Search for the cell housing the specified text and yield its (x, y) center coordinate. 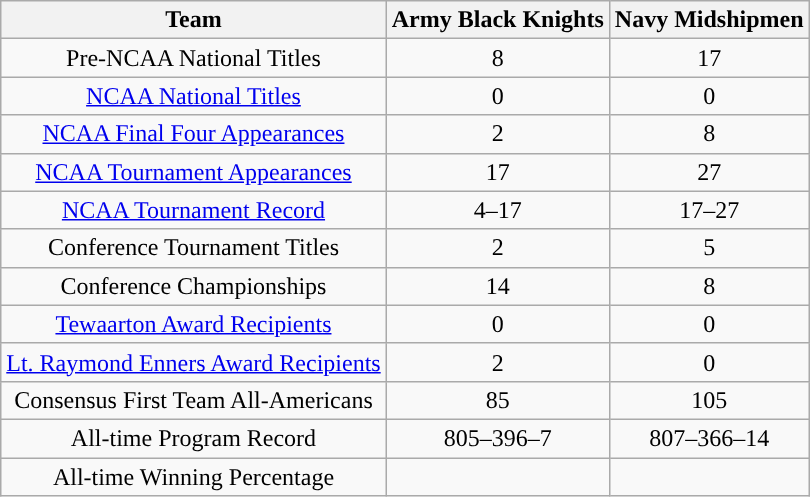
105 (709, 400)
Navy Midshipmen (709, 20)
17–27 (709, 210)
85 (498, 400)
Conference Championships (194, 286)
Consensus First Team All-Americans (194, 400)
Pre-NCAA National Titles (194, 58)
Tewaarton Award Recipients (194, 324)
NCAA Tournament Record (194, 210)
27 (709, 172)
5 (709, 248)
All-time Winning Percentage (194, 477)
14 (498, 286)
NCAA Tournament Appearances (194, 172)
NCAA Final Four Appearances (194, 134)
NCAA National Titles (194, 96)
807–366–14 (709, 438)
All-time Program Record (194, 438)
Conference Tournament Titles (194, 248)
4–17 (498, 210)
Team (194, 20)
Lt. Raymond Enners Award Recipients (194, 362)
Army Black Knights (498, 20)
805–396–7 (498, 438)
